Provide the (X, Y) coordinate of the cell's center where the given text is located.  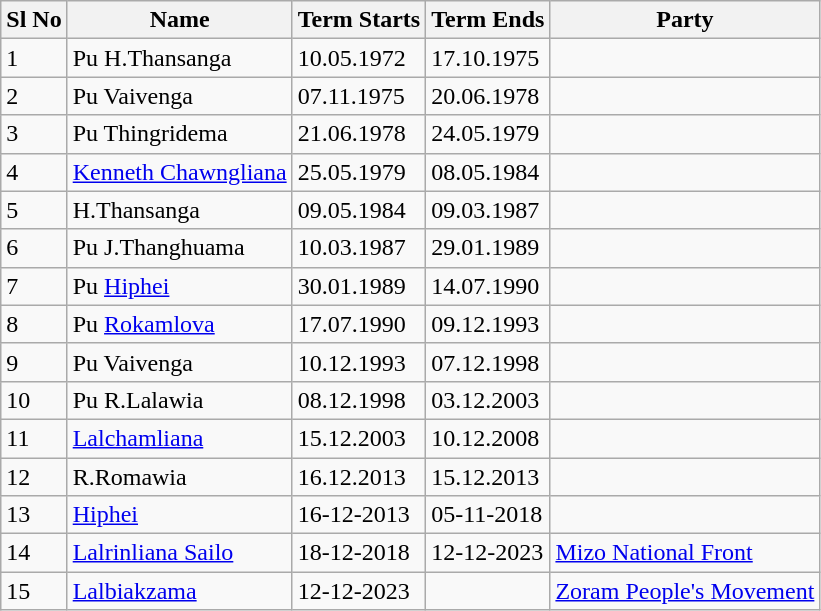
09.03.1987 (488, 210)
Lalrinliana Sailo (180, 553)
H.Thansanga (180, 210)
14 (34, 553)
15.12.2013 (488, 477)
Lalchamliana (180, 438)
07.11.1975 (359, 96)
Sl No (34, 20)
12 (34, 477)
09.05.1984 (359, 210)
25.05.1979 (359, 172)
08.12.1998 (359, 400)
Kenneth Chawngliana (180, 172)
1 (34, 58)
16.12.2013 (359, 477)
5 (34, 210)
03.12.2003 (488, 400)
Zoram People's Movement (685, 591)
Term Starts (359, 20)
16-12-2013 (359, 515)
7 (34, 286)
10.12.2008 (488, 438)
21.06.1978 (359, 134)
10 (34, 400)
Mizo National Front (685, 553)
17.07.1990 (359, 324)
R.Romawia (180, 477)
14.07.1990 (488, 286)
15 (34, 591)
Lalbiakzama (180, 591)
10.12.1993 (359, 362)
18-12-2018 (359, 553)
30.01.1989 (359, 286)
2 (34, 96)
Pu Hiphei (180, 286)
15.12.2003 (359, 438)
07.12.1998 (488, 362)
9 (34, 362)
10.03.1987 (359, 248)
Term Ends (488, 20)
Hiphei (180, 515)
08.05.1984 (488, 172)
05-11-2018 (488, 515)
Pu Rokamlova (180, 324)
24.05.1979 (488, 134)
Pu J.Thanghuama (180, 248)
8 (34, 324)
Name (180, 20)
29.01.1989 (488, 248)
Pu R.Lalawia (180, 400)
11 (34, 438)
20.06.1978 (488, 96)
Pu Thingridema (180, 134)
6 (34, 248)
Party (685, 20)
10.05.1972 (359, 58)
09.12.1993 (488, 324)
4 (34, 172)
13 (34, 515)
17.10.1975 (488, 58)
3 (34, 134)
Pu H.Thansanga (180, 58)
